Pinpoint the cell where the given text exists, returning its [X, Y] midpoint coordinate. 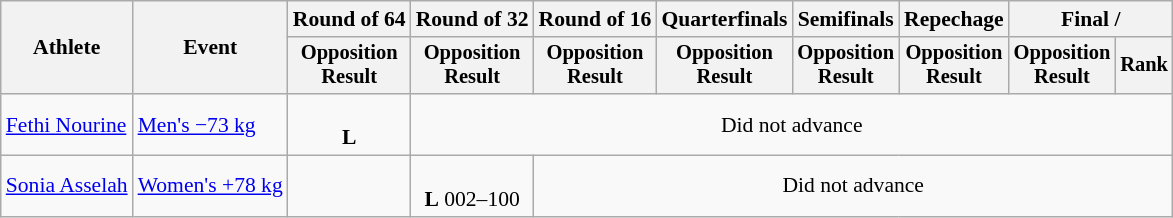
Fethi Nourine [67, 124]
Event [210, 48]
Athlete [67, 48]
Rank [1144, 66]
L [350, 124]
Sonia Asselah [67, 186]
Repechage [954, 19]
Semifinals [846, 19]
Women's +78 kg [210, 186]
Men's −73 kg [210, 124]
Round of 32 [472, 19]
Round of 16 [596, 19]
L 002–100 [472, 186]
Round of 64 [350, 19]
Quarterfinals [724, 19]
Final / [1091, 19]
